From the cell containing the given text, extract its center point as [X, Y] coordinate. 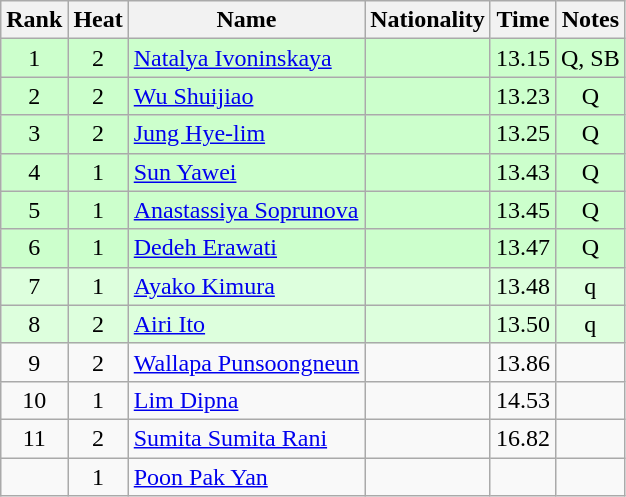
Anastassiya Soprunova [246, 210]
Lim Dipna [246, 400]
Poon Pak Yan [246, 477]
6 [34, 248]
13.50 [522, 324]
3 [34, 134]
Time [522, 20]
Nationality [428, 20]
Rank [34, 20]
Heat [98, 20]
16.82 [522, 438]
Ayako Kimura [246, 286]
13.45 [522, 210]
13.43 [522, 172]
13.23 [522, 96]
13.47 [522, 248]
13.25 [522, 134]
Wu Shuijiao [246, 96]
Q, SB [590, 58]
Dedeh Erawati [246, 248]
13.86 [522, 362]
Jung Hye-lim [246, 134]
Name [246, 20]
9 [34, 362]
13.48 [522, 286]
7 [34, 286]
Natalya Ivoninskaya [246, 58]
8 [34, 324]
14.53 [522, 400]
10 [34, 400]
Airi Ito [246, 324]
11 [34, 438]
13.15 [522, 58]
Sun Yawei [246, 172]
5 [34, 210]
Notes [590, 20]
Sumita Sumita Rani [246, 438]
Wallapa Punsoongneun [246, 362]
4 [34, 172]
